For the text-containing cell, return its midpoint in [X, Y] coordinate format. 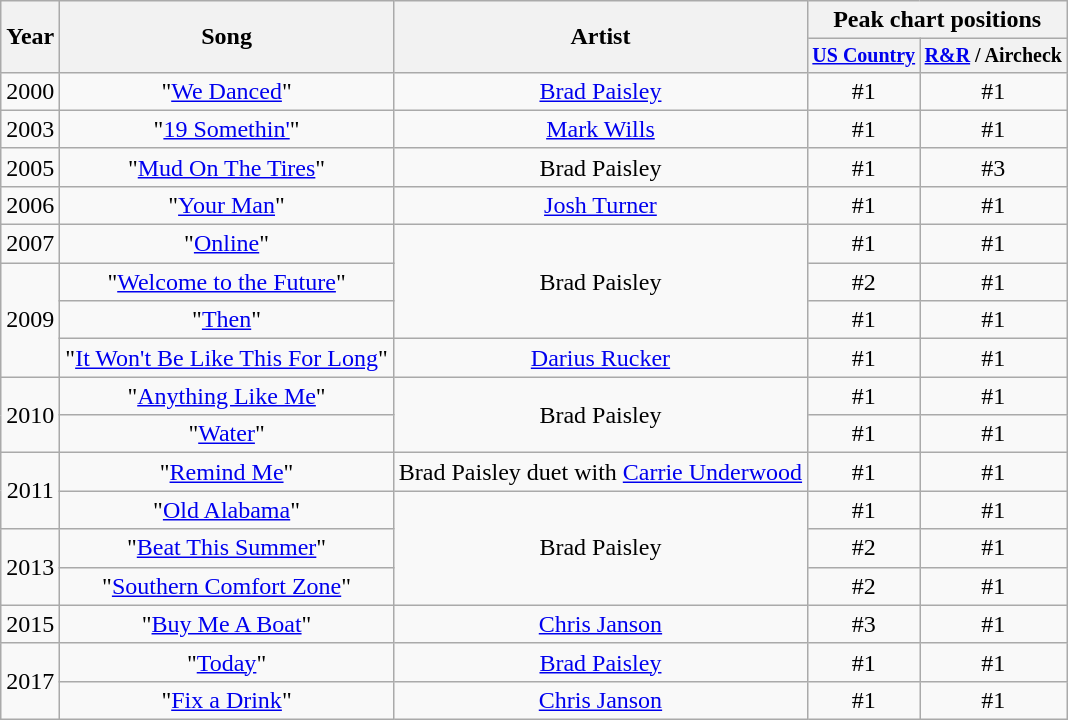
"Buy Me A Boat" [226, 624]
"Fix a Drink" [226, 700]
"Remind Me" [226, 472]
Josh Turner [600, 205]
2003 [30, 129]
2000 [30, 91]
2010 [30, 415]
2009 [30, 320]
Brad Paisley duet with Carrie Underwood [600, 472]
2007 [30, 244]
"Welcome to the Future" [226, 282]
"19 Somethin'" [226, 129]
R&R / Aircheck [994, 56]
"Your Man" [226, 205]
"Today" [226, 662]
Peak chart positions [938, 20]
"We Danced" [226, 91]
"Beat This Summer" [226, 548]
"Water" [226, 434]
2015 [30, 624]
"Online" [226, 244]
Darius Rucker [600, 358]
"Then" [226, 320]
"It Won't Be Like This For Long" [226, 358]
2011 [30, 491]
2017 [30, 681]
"Mud On The Tires" [226, 167]
Song [226, 37]
2005 [30, 167]
"Old Alabama" [226, 510]
2013 [30, 567]
Year [30, 37]
US Country [864, 56]
Artist [600, 37]
"Southern Comfort Zone" [226, 586]
2006 [30, 205]
Mark Wills [600, 129]
"Anything Like Me" [226, 396]
